Determine the (x, y) coordinate at the center of the cell enclosing the given text.  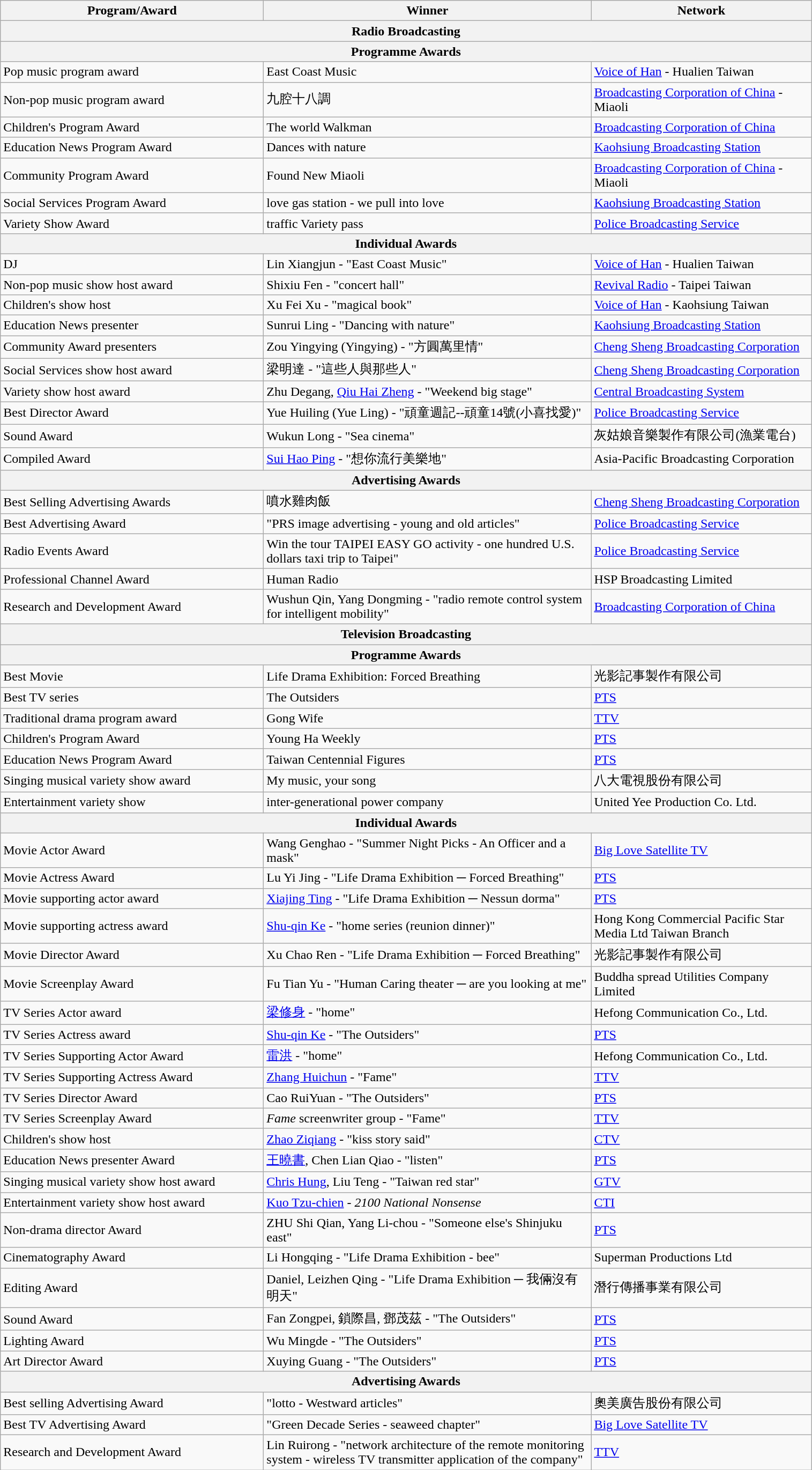
inter-generational power company (428, 802)
My music, your song (428, 781)
雷洪 - "home" (428, 1057)
Found New Miaoli (428, 175)
TV Series Actor award (132, 1013)
Best Advertising Award (132, 523)
TV Series Supporting Actress Award (132, 1077)
Xuying Guang - "The Outsiders" (428, 1361)
ZHU Shi Qian, Yang Li-chou - "Someone else's Shinjuku east" (428, 1230)
潛行傳播事業有限公司 (701, 1288)
TV Series Director Award (132, 1098)
Education News presenter Award (132, 1161)
"Green Decade Series - seaweed chapter" (428, 1425)
Best TV series (132, 698)
Dances with nature (428, 147)
CTV (701, 1139)
Zhang Huichun - "Fame" (428, 1077)
Chris Hung, Liu Teng - "Taiwan red star" (428, 1182)
Non-drama director Award (132, 1230)
"lotto - Westward articles" (428, 1403)
Human Radio (428, 579)
Movie supporting actress award (132, 926)
Radio Broadcasting (406, 31)
The world Walkman (428, 127)
East Coast Music (428, 72)
Shu-qin Ke - "home series (reunion dinner)" (428, 926)
Lin Ruirong - "network architecture of the remote monitoring system - wireless TV transmitter application of the company" (428, 1452)
Xiajing Ting - "Life Drama Exhibition ─ Nessun dorma" (428, 898)
Movie Screenplay Award (132, 984)
Life Drama Exhibition: Forced Breathing (428, 677)
CTI (701, 1202)
Sunrui Ling - "Dancing with nature" (428, 326)
Network (701, 11)
Pop music program award (132, 72)
GTV (701, 1182)
Wu Mingde - "The Outsiders" (428, 1341)
Kuo Tzu-chien - 2100 National Nonsense (428, 1202)
Social Services Program Award (132, 203)
Revival Radio - Taipei Taiwan (701, 285)
Zou Yingying (Yingying) - "方圓萬里情" (428, 348)
HSP Broadcasting Limited (701, 579)
Lin Xiangjun - "East Coast Music" (428, 264)
Movie supporting actor award (132, 898)
TV Series Actress award (132, 1035)
The Outsiders (428, 698)
Li Hongqing - "Life Drama Exhibition - bee" (428, 1258)
Non-pop music show host award (132, 285)
九腔十八調 (428, 100)
Zhao Ziqiang - "kiss story said" (428, 1139)
love gas station - we pull into love (428, 203)
Taiwan Centennial Figures (428, 759)
Xu Chao Ren - "Life Drama Exhibition ─ Forced Breathing" (428, 955)
Cinematography Award (132, 1258)
Singing musical variety show host award (132, 1182)
王曉書, Chen Lian Qiao - "listen" (428, 1161)
Wang Genghao - "Summer Night Picks - An Officer and a mask" (428, 851)
Daniel, Leizhen Qing - "Life Drama Exhibition ─ 我倆沒有明天" (428, 1288)
梁明達 - "這些人與那些人" (428, 370)
Community Program Award (132, 175)
Wushun Qin, Yang Dongming - "radio remote control system for intelligent mobility" (428, 606)
Fame screenwriter group - "Fame" (428, 1118)
Best Selling Advertising Awards (132, 502)
Art Director Award (132, 1361)
Compiled Award (132, 459)
Best Movie (132, 677)
Lighting Award (132, 1341)
Lu Yi Jing - "Life Drama Exhibition ─ Forced Breathing" (428, 878)
灰姑娘音樂製作有限公司(漁業電台) (701, 435)
八大電視股份有限公司 (701, 781)
TV Series Supporting Actor Award (132, 1057)
Education News presenter (132, 326)
Fan Zongpei, 鎖際昌, 鄧茂茲 - "The Outsiders" (428, 1319)
Program/Award (132, 11)
奧美廣告股份有限公司 (701, 1403)
Buddha spread Utilities Company Limited (701, 984)
Variety Show Award (132, 223)
Singing musical variety show award (132, 781)
United Yee Production Co. Ltd. (701, 802)
Movie Actress Award (132, 878)
Voice of Han - Kaohsiung Taiwan (701, 305)
Radio Events Award (132, 551)
Entertainment variety show (132, 802)
Movie Actor Award (132, 851)
TV Series Screenplay Award (132, 1118)
梁修身 - "home" (428, 1013)
Central Broadcasting System (701, 391)
Superman Productions Ltd (701, 1258)
Television Broadcasting (406, 634)
Non-pop music program award (132, 100)
Social Services show host award (132, 370)
Community Award presenters (132, 348)
Young Ha Weekly (428, 738)
Xu Fei Xu - "magical book" (428, 305)
Win the tour TAIPEI EASY GO activity - one hundred U.S. dollars taxi trip to Taipei" (428, 551)
Asia-Pacific Broadcasting Corporation (701, 459)
Movie Director Award (132, 955)
Sui Hao Ping - "想你流行美樂地" (428, 459)
Cao RuiYuan - "The Outsiders" (428, 1098)
Shixiu Fen - "concert hall" (428, 285)
Gong Wife (428, 718)
traffic Variety pass (428, 223)
Variety show host award (132, 391)
Professional Channel Award (132, 579)
Wukun Long - "Sea cinema" (428, 435)
Fu Tian Yu - "Human Caring theater ─ are you looking at me" (428, 984)
"PRS image advertising - young and old articles" (428, 523)
噴水雞肉飯 (428, 502)
Best Director Award (132, 413)
Best selling Advertising Award (132, 1403)
Best TV Advertising Award (132, 1425)
Traditional drama program award (132, 718)
DJ (132, 264)
Entertainment variety show host award (132, 1202)
Shu-qin Ke - "The Outsiders" (428, 1035)
Zhu Degang, Qiu Hai Zheng - "Weekend big stage" (428, 391)
Hong Kong Commercial Pacific Star Media Ltd Taiwan Branch (701, 926)
Yue Huiling (Yue Ling) - "頑童週記--頑童14號(小喜找愛)" (428, 413)
Winner (428, 11)
Editing Award (132, 1288)
